For the text-containing cell, return its midpoint in [X, Y] coordinate format. 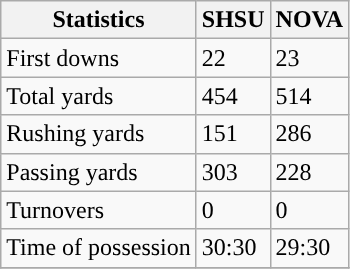
303 [233, 172]
Turnovers [99, 210]
286 [310, 134]
151 [233, 134]
514 [310, 96]
NOVA [310, 20]
30:30 [233, 248]
29:30 [310, 248]
228 [310, 172]
23 [310, 58]
454 [233, 96]
Passing yards [99, 172]
First downs [99, 58]
Time of possession [99, 248]
Total yards [99, 96]
SHSU [233, 20]
Rushing yards [99, 134]
22 [233, 58]
Statistics [99, 20]
